Output the [x, y] coordinate of the center of the cell containing the given text.  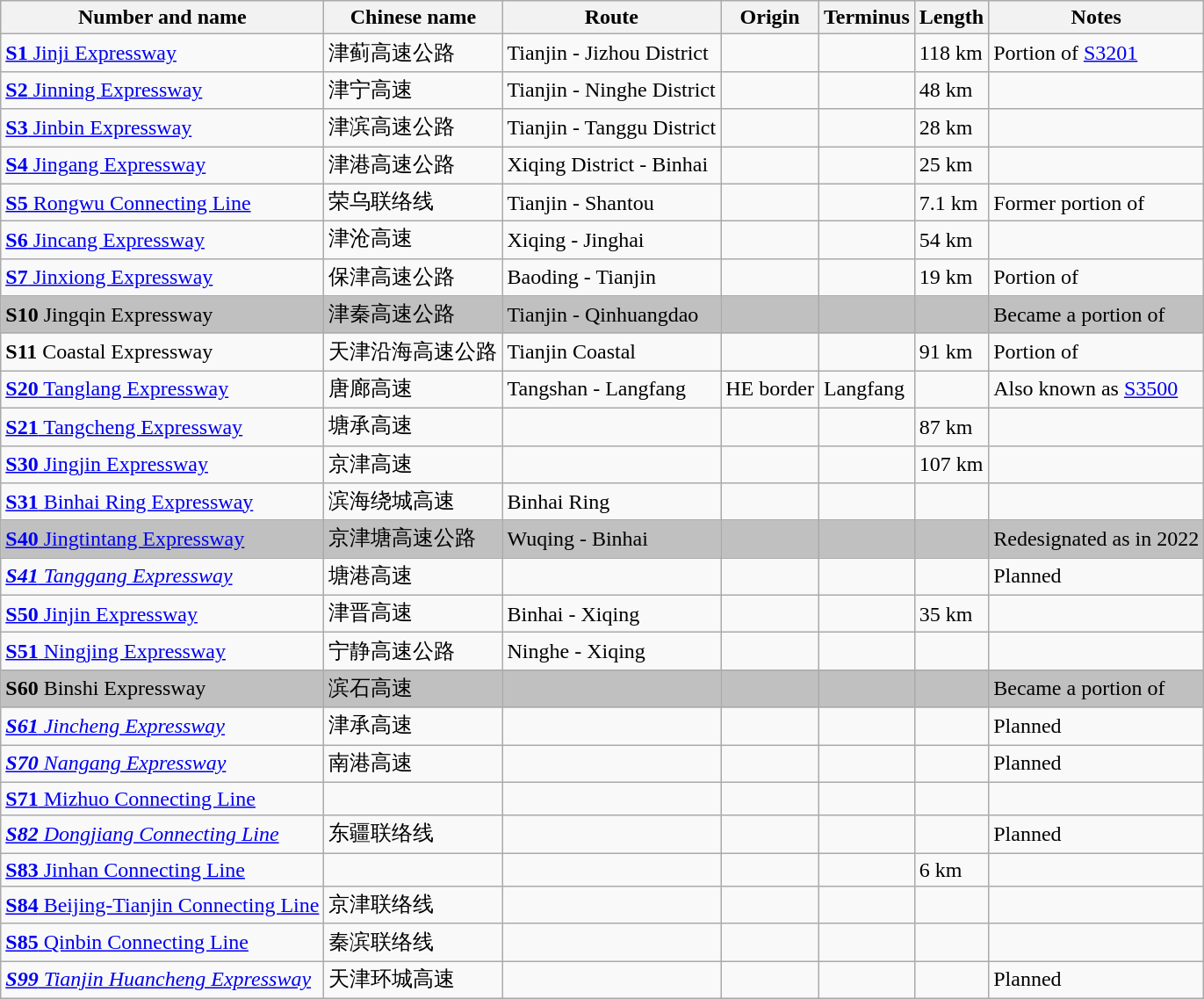
S99 Tianjin Huancheng Expressway [162, 981]
S2 Jinning Expressway [162, 90]
6 km [951, 870]
S6 Jincang Expressway [162, 241]
Baoding - Tianjin [611, 278]
Notes [1096, 18]
津晋高速 [413, 613]
S5 Rongwu Connecting Line [162, 202]
津宁高速 [413, 90]
S7 Jinxiong Expressway [162, 278]
南港高速 [413, 764]
津港高速公路 [413, 165]
Binhai Ring [611, 503]
Chinese name [413, 18]
京津高速 [413, 464]
塘承高速 [413, 427]
京津塘高速公路 [413, 539]
Tianjin Coastal [611, 351]
Length [951, 18]
S50 Jinjin Expressway [162, 613]
S70 Nangang Expressway [162, 764]
荣乌联络线 [413, 202]
S30 Jingjin Expressway [162, 464]
S31 Binhai Ring Expressway [162, 503]
S83 Jinhan Connecting Line [162, 870]
S41 Tanggang Expressway [162, 576]
S85 Qinbin Connecting Line [162, 942]
塘港高速 [413, 576]
保津高速公路 [413, 278]
京津联络线 [413, 905]
Tangshan - Langfang [611, 390]
107 km [951, 464]
S4 Jingang Expressway [162, 165]
28 km [951, 128]
Langfang [866, 390]
Wuqing - Binhai [611, 539]
S11 Coastal Expressway [162, 351]
S10 Jingqin Expressway [162, 315]
天津沿海高速公路 [413, 351]
Number and name [162, 18]
S82 Dongjiang Connecting Line [162, 835]
唐廊高速 [413, 390]
S21 Tangcheng Expressway [162, 427]
Xiqing District - Binhai [611, 165]
S3 Jinbin Expressway [162, 128]
54 km [951, 241]
津蓟高速公路 [413, 53]
118 km [951, 53]
Tianjin - Tanggu District [611, 128]
7.1 km [951, 202]
Tianjin - Qinhuangdao [611, 315]
津承高速 [413, 726]
S61 Jincheng Expressway [162, 726]
Tianjin - Jizhou District [611, 53]
S20 Tanglang Expressway [162, 390]
Ninghe - Xiqing [611, 652]
Origin [770, 18]
Route [611, 18]
S1 Jinji Expressway [162, 53]
津秦高速公路 [413, 315]
S60 Binshi Expressway [162, 689]
19 km [951, 278]
Former portion of [1096, 202]
滨海绕城高速 [413, 503]
35 km [951, 613]
87 km [951, 427]
91 km [951, 351]
宁静高速公路 [413, 652]
S71 Mizhuo Connecting Line [162, 799]
滨石高速 [413, 689]
Binhai - Xiqing [611, 613]
S84 Beijing-Tianjin Connecting Line [162, 905]
48 km [951, 90]
Portion of S3201 [1096, 53]
Terminus [866, 18]
25 km [951, 165]
S51 Ningjing Expressway [162, 652]
Also known as S3500 [1096, 390]
Redesignated as in 2022 [1096, 539]
天津环城高速 [413, 981]
津沧高速 [413, 241]
东疆联络线 [413, 835]
津滨高速公路 [413, 128]
S40 Jingtintang Expressway [162, 539]
Xiqing - Jinghai [611, 241]
秦滨联络线 [413, 942]
Tianjin - Ninghe District [611, 90]
HE border [770, 390]
Tianjin - Shantou [611, 202]
